Return [x, y] of the center of cell containing provided text 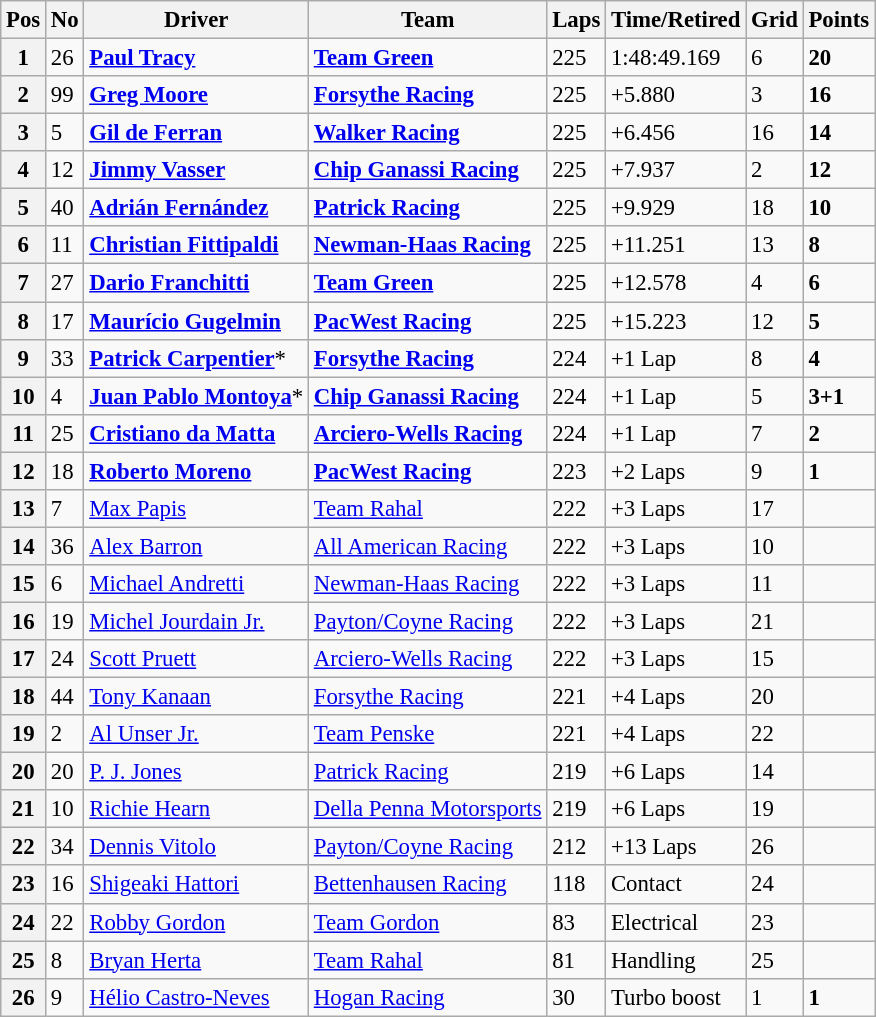
Maurício Gugelmin [196, 321]
Patrick Carpentier* [196, 358]
Hélio Castro-Neves [196, 997]
1:48:49.169 [676, 58]
118 [576, 885]
44 [65, 697]
All American Racing [427, 546]
Paul Tracy [196, 58]
Adrián Fernández [196, 208]
+9.929 [676, 208]
Turbo boost [676, 997]
212 [576, 847]
Juan Pablo Montoya* [196, 396]
Driver [196, 20]
Della Penna Motorsports [427, 809]
83 [576, 922]
P. J. Jones [196, 772]
99 [65, 95]
Al Unser Jr. [196, 734]
3+1 [838, 396]
Jimmy Vasser [196, 170]
+6.456 [676, 133]
Bettenhausen Racing [427, 885]
Points [838, 20]
+12.578 [676, 283]
Contact [676, 885]
223 [576, 471]
Alex Barron [196, 546]
Christian Fittipaldi [196, 245]
36 [65, 546]
Gil de Ferran [196, 133]
Bryan Herta [196, 960]
Time/Retired [676, 20]
Walker Racing [427, 133]
Hogan Racing [427, 997]
Shigeaki Hattori [196, 885]
+15.223 [676, 321]
Dennis Vitolo [196, 847]
Greg Moore [196, 95]
33 [65, 358]
Laps [576, 20]
+13 Laps [676, 847]
Electrical [676, 922]
Roberto Moreno [196, 471]
Max Papis [196, 509]
Team Penske [427, 734]
Cristiano da Matta [196, 433]
No [65, 20]
Team Gordon [427, 922]
Richie Hearn [196, 809]
30 [576, 997]
+5.880 [676, 95]
Michel Jourdain Jr. [196, 621]
27 [65, 283]
Robby Gordon [196, 922]
Scott Pruett [196, 659]
+11.251 [676, 245]
81 [576, 960]
Michael Andretti [196, 584]
Team [427, 20]
+7.937 [676, 170]
40 [65, 208]
Grid [774, 20]
+2 Laps [676, 471]
Dario Franchitti [196, 283]
Pos [24, 20]
34 [65, 847]
Handling [676, 960]
Tony Kanaan [196, 697]
